Scan for the cell matching the given text and deliver its [X, Y] coordinate at center. 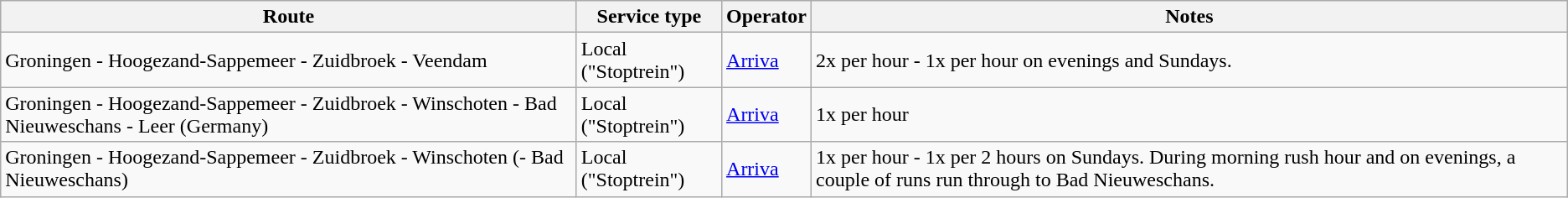
1x per hour [1189, 114]
2x per hour - 1x per hour on evenings and Sundays. [1189, 60]
Service type [648, 17]
Groningen - Hoogezand-Sappemeer - Zuidbroek - Winschoten - Bad Nieuweschans - Leer (Germany) [288, 114]
Route [288, 17]
Notes [1189, 17]
Groningen - Hoogezand-Sappemeer - Zuidbroek - Veendam [288, 60]
1x per hour - 1x per 2 hours on Sundays. During morning rush hour and on evenings, a couple of runs run through to Bad Nieuweschans. [1189, 169]
Operator [767, 17]
Groningen - Hoogezand-Sappemeer - Zuidbroek - Winschoten (- Bad Nieuweschans) [288, 169]
